Return (x, y) of the center of cell containing provided text 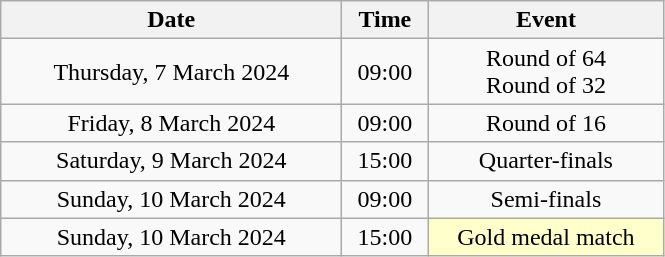
Event (546, 20)
Date (172, 20)
Time (385, 20)
Quarter-finals (546, 161)
Round of 64Round of 32 (546, 72)
Thursday, 7 March 2024 (172, 72)
Friday, 8 March 2024 (172, 123)
Saturday, 9 March 2024 (172, 161)
Round of 16 (546, 123)
Semi-finals (546, 199)
Gold medal match (546, 237)
